Capture the cell that displays the provided text and extract its (X, Y) central coordinate. 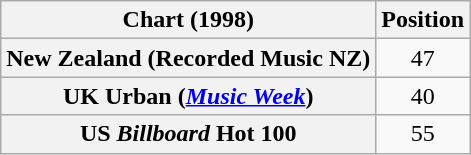
Position (423, 20)
47 (423, 58)
US Billboard Hot 100 (188, 134)
Chart (1998) (188, 20)
UK Urban (Music Week) (188, 96)
55 (423, 134)
New Zealand (Recorded Music NZ) (188, 58)
40 (423, 96)
